Return the (x, y) coordinate for the center point of the cell that contains the specified text.  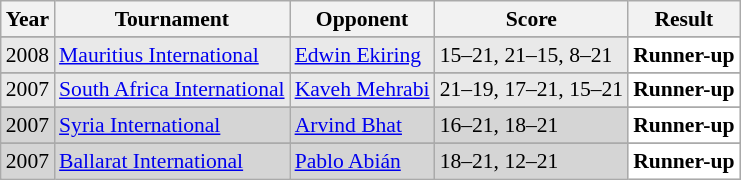
Score (532, 19)
2008 (28, 55)
16–21, 18–21 (532, 126)
Edwin Ekiring (362, 55)
Kaveh Mehrabi (362, 90)
Year (28, 19)
Pablo Abián (362, 162)
15–21, 21–15, 8–21 (532, 55)
Ballarat International (172, 162)
Syria International (172, 126)
South Africa International (172, 90)
21–19, 17–21, 15–21 (532, 90)
18–21, 12–21 (532, 162)
Tournament (172, 19)
Arvind Bhat (362, 126)
Result (684, 19)
Mauritius International (172, 55)
Opponent (362, 19)
